For the text-containing cell, return its midpoint in [x, y] coordinate format. 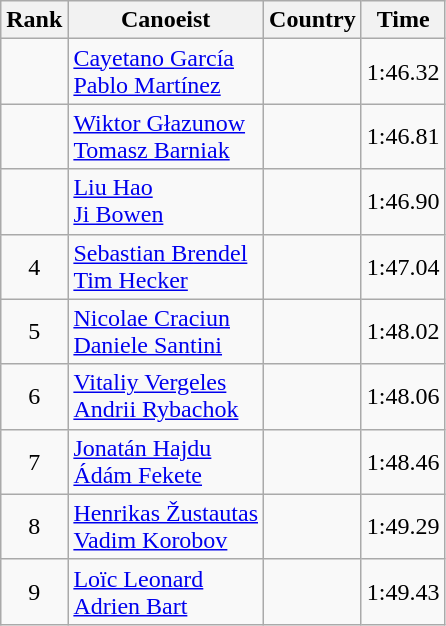
Nicolae CraciunDaniele Santini [166, 332]
Time [403, 20]
Cayetano GarcíaPablo Martínez [166, 72]
5 [34, 332]
1:48.06 [403, 396]
Country [313, 20]
Sebastian BrendelTim Hecker [166, 266]
6 [34, 396]
1:47.04 [403, 266]
7 [34, 462]
1:48.02 [403, 332]
1:46.32 [403, 72]
Liu HaoJi Bowen [166, 202]
1:46.81 [403, 136]
1:49.43 [403, 592]
Canoeist [166, 20]
Vitaliy VergelesAndrii Rybachok [166, 396]
9 [34, 592]
1:46.90 [403, 202]
Henrikas ŽustautasVadim Korobov [166, 526]
Wiktor GłazunowTomasz Barniak [166, 136]
1:49.29 [403, 526]
8 [34, 526]
4 [34, 266]
Loïc LeonardAdrien Bart [166, 592]
Jonatán HajduÁdám Fekete [166, 462]
1:48.46 [403, 462]
Rank [34, 20]
